Extract the (x, y) coordinate from the center of the cell holding the provided text.  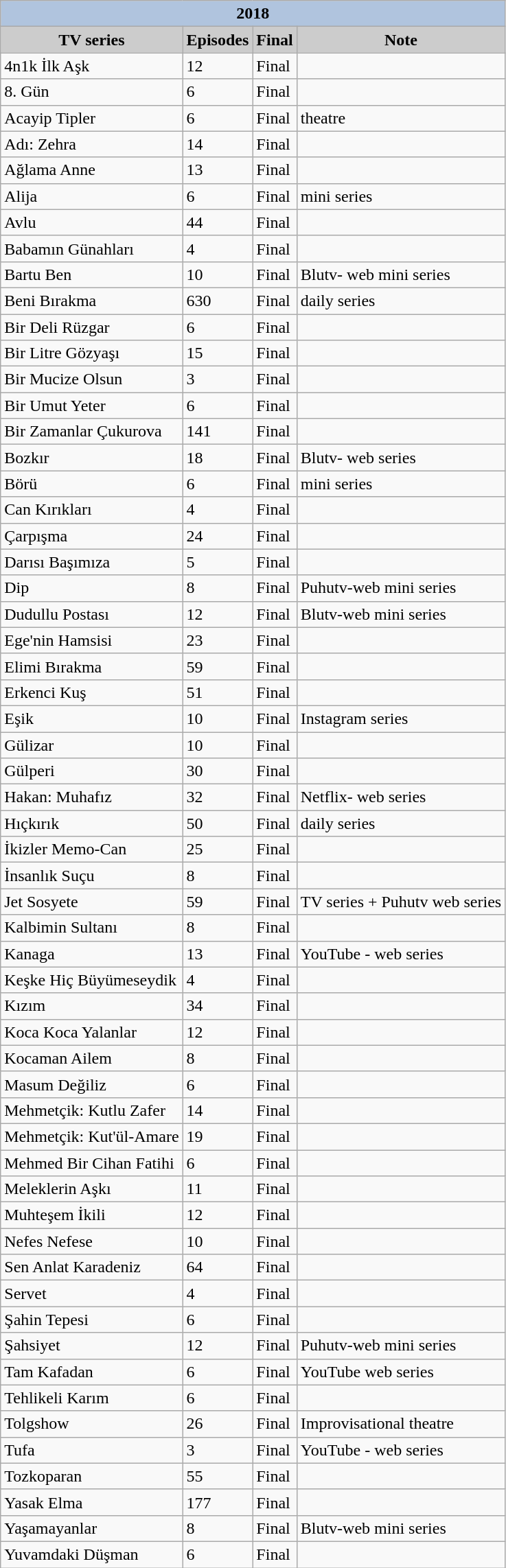
Darısı Başımıza (92, 562)
Yuvamdaki Düşman (92, 1554)
Tozkoparan (92, 1476)
Episodes (218, 40)
Gülperi (92, 771)
32 (218, 797)
Yaşamayanlar (92, 1528)
2018 (253, 14)
23 (218, 640)
Babamın Günahları (92, 248)
Can Kırıkları (92, 510)
Mehmed Bir Cihan Fatihi (92, 1163)
Blutv- web mini series (401, 274)
Mehmetçik: Kut'ül-Amare (92, 1136)
Yasak Elma (92, 1502)
630 (218, 301)
26 (218, 1424)
Bozkır (92, 458)
Improvisational theatre (401, 1424)
Instagram series (401, 718)
Meleklerin Aşkı (92, 1189)
Dip (92, 588)
51 (218, 692)
Tufa (92, 1450)
Kalbimin Sultanı (92, 928)
Note (401, 40)
Erkenci Kuş (92, 692)
34 (218, 1006)
Alija (92, 196)
15 (218, 353)
Masum Değiliz (92, 1084)
Nefes Nefese (92, 1241)
Jet Sosyete (92, 902)
8. Gün (92, 92)
TV series (92, 40)
Hıçkırık (92, 823)
TV series + Puhutv web series (401, 902)
Tolgshow (92, 1424)
Kanaga (92, 954)
177 (218, 1502)
Elimi Bırakma (92, 666)
Bir Zamanlar Çukurova (92, 432)
Beni Bırakma (92, 301)
Kocaman Ailem (92, 1058)
Dudullu Postası (92, 614)
Avlu (92, 222)
25 (218, 850)
Blutv- web series (401, 458)
Çarpışma (92, 536)
24 (218, 536)
İnsanlık Suçu (92, 876)
Eşik (92, 718)
Bir Umut Yeter (92, 406)
Bartu Ben (92, 274)
Servet (92, 1294)
Bir Deli Rüzgar (92, 327)
YouTube web series (401, 1372)
Mehmetçik: Kutlu Zafer (92, 1110)
64 (218, 1267)
30 (218, 771)
141 (218, 432)
Acayip Tipler (92, 118)
Ağlama Anne (92, 170)
4n1k İlk Aşk (92, 66)
Sen Anlat Karadeniz (92, 1267)
19 (218, 1136)
18 (218, 458)
11 (218, 1189)
Şahin Tepesi (92, 1320)
5 (218, 562)
Kızım (92, 1006)
Hakan: Muhafız (92, 797)
Tehlikeli Karım (92, 1398)
Muhteşem İkili (92, 1215)
theatre (401, 118)
Bir Mucize Olsun (92, 379)
Koca Koca Yalanlar (92, 1032)
Tam Kafadan (92, 1372)
55 (218, 1476)
Keşke Hiç Büyümeseydik (92, 980)
İkizler Memo-Can (92, 850)
Bir Litre Gözyaşı (92, 353)
Adı: Zehra (92, 144)
Börü (92, 484)
44 (218, 222)
Ege'nin Hamsisi (92, 640)
Netflix- web series (401, 797)
50 (218, 823)
Şahsiyet (92, 1346)
Gülizar (92, 745)
